Determine the (X, Y) coordinate at the center of the cell enclosing the given text.  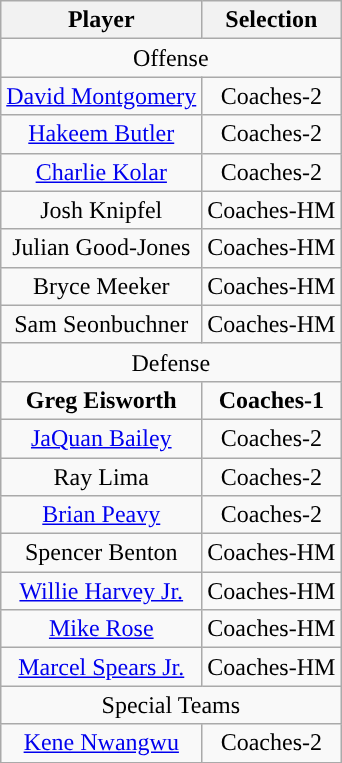
Ray Lima (102, 477)
Coaches-1 (272, 400)
Brian Peavy (102, 515)
Kene Nwangwu (102, 743)
Offense (171, 58)
Hakeem Butler (102, 134)
Willie Harvey Jr. (102, 591)
Mike Rose (102, 629)
Greg Eisworth (102, 400)
Selection (272, 20)
Charlie Kolar (102, 172)
Marcel Spears Jr. (102, 667)
Bryce Meeker (102, 286)
Josh Knipfel (102, 210)
Special Teams (171, 705)
Spencer Benton (102, 553)
Julian Good-Jones (102, 248)
Player (102, 20)
Defense (171, 362)
JaQuan Bailey (102, 438)
Sam Seonbuchner (102, 324)
David Montgomery (102, 96)
